Locate the cell with the specified text and output its [X, Y] center coordinate. 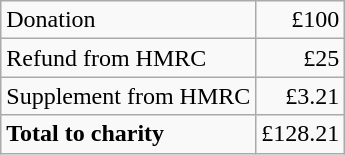
£25 [300, 58]
Supplement from HMRC [128, 96]
£100 [300, 20]
£3.21 [300, 96]
Total to charity [128, 134]
Donation [128, 20]
Refund from HMRC [128, 58]
£128.21 [300, 134]
